Pinpoint the cell where the given text exists, returning its (x, y) midpoint coordinate. 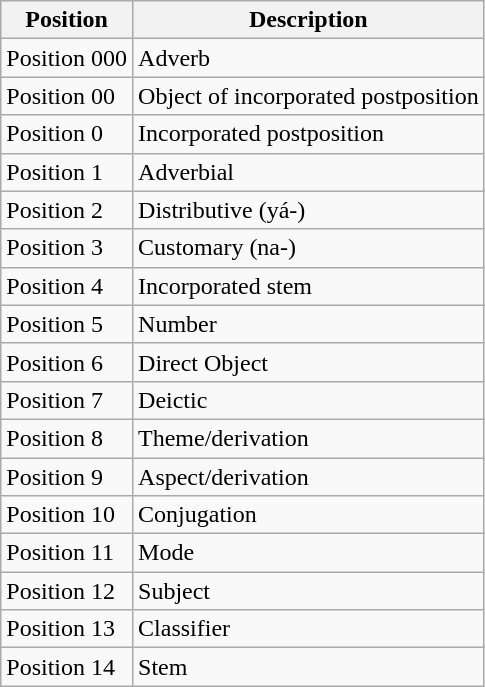
Position 5 (67, 324)
Position 000 (67, 58)
Position 4 (67, 286)
Position 6 (67, 362)
Object of incorporated postposition (309, 96)
Direct Object (309, 362)
Deictic (309, 400)
Position 3 (67, 248)
Position 13 (67, 629)
Position 14 (67, 667)
Aspect/derivation (309, 477)
Stem (309, 667)
Position 0 (67, 134)
Position 10 (67, 515)
Position 9 (67, 477)
Customary (na-) (309, 248)
Conjugation (309, 515)
Position 11 (67, 553)
Position 00 (67, 96)
Number (309, 324)
Position 2 (67, 210)
Incorporated stem (309, 286)
Subject (309, 591)
Theme/derivation (309, 438)
Adverbial (309, 172)
Position 12 (67, 591)
Description (309, 20)
Position (67, 20)
Distributive (yá-) (309, 210)
Classifier (309, 629)
Position 1 (67, 172)
Mode (309, 553)
Position 8 (67, 438)
Incorporated postposition (309, 134)
Adverb (309, 58)
Position 7 (67, 400)
